Determine the [X, Y] coordinate at the center of the cell enclosing the given text.  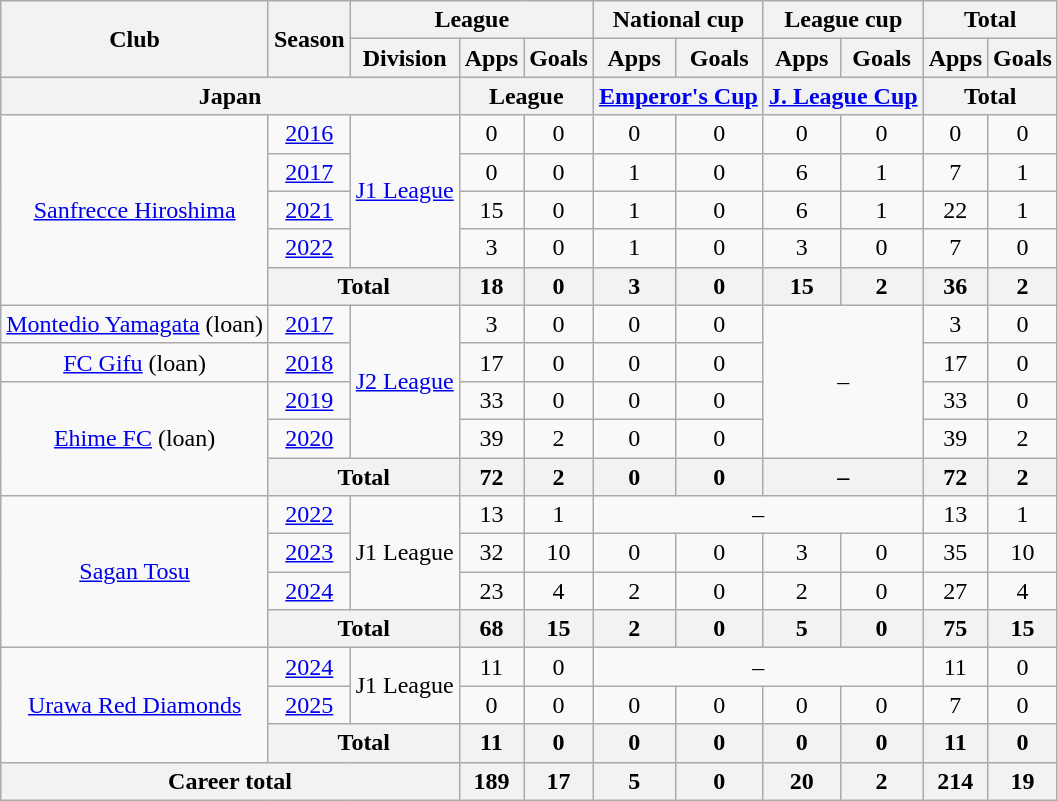
2025 [309, 705]
Japan [230, 96]
27 [955, 591]
2016 [309, 134]
36 [955, 286]
Montedio Yamagata (loan) [135, 324]
2018 [309, 362]
32 [491, 553]
68 [491, 629]
75 [955, 629]
Emperor's Cup [678, 96]
Urawa Red Diamonds [135, 705]
20 [802, 781]
19 [1023, 781]
18 [491, 286]
Season [309, 39]
214 [955, 781]
National cup [678, 20]
J2 League [404, 381]
22 [955, 210]
Sanfrecce Hiroshima [135, 210]
Sagan Tosu [135, 572]
2021 [309, 210]
J. League Cup [843, 96]
2023 [309, 553]
Career total [230, 781]
2019 [309, 400]
35 [955, 553]
2020 [309, 438]
Ehime FC (loan) [135, 438]
Club [135, 39]
League cup [843, 20]
23 [491, 591]
Division [404, 58]
FC Gifu (loan) [135, 362]
189 [491, 781]
